Search for the cell housing the specified text and yield its [x, y] center coordinate. 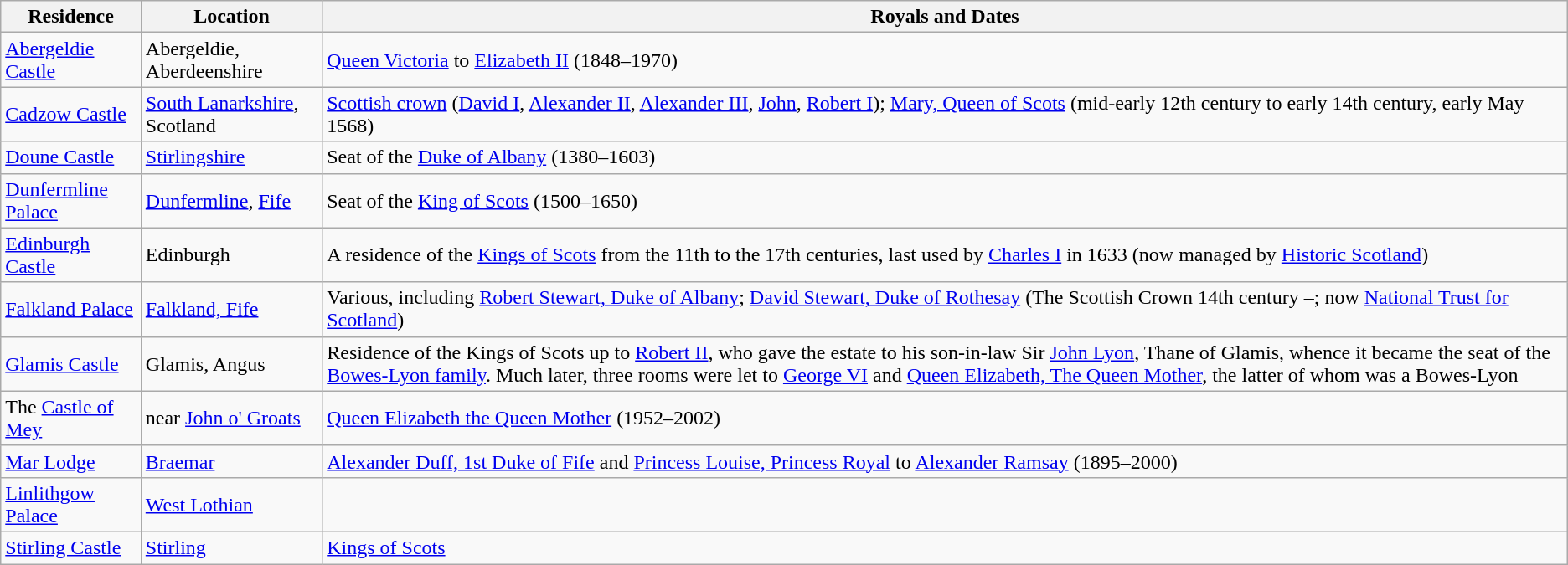
Mar Lodge [71, 461]
Residence [71, 17]
West Lothian [231, 504]
Dunfermline Palace [71, 201]
Glamis, Angus [231, 363]
Seat of the Duke of Albany (1380–1603) [945, 157]
Abergeldie Castle [71, 60]
Royals and Dates [945, 17]
Queen Victoria to Elizabeth II (1848–1970) [945, 60]
Kings of Scots [945, 547]
Location [231, 17]
Dunfermline, Fife [231, 201]
near John o' Groats [231, 419]
South Lanarkshire, Scotland [231, 114]
Falkland Palace [71, 310]
Linlithgow Palace [71, 504]
Edinburgh Castle [71, 254]
Stirling [231, 547]
Abergeldie, Aberdeenshire [231, 60]
Queen Elizabeth the Queen Mother (1952–2002) [945, 419]
Alexander Duff, 1st Duke of Fife and Princess Louise, Princess Royal to Alexander Ramsay (1895–2000) [945, 461]
Falkland, Fife [231, 310]
Stirling Castle [71, 547]
Seat of the King of Scots (1500–1650) [945, 201]
Edinburgh [231, 254]
Cadzow Castle [71, 114]
Doune Castle [71, 157]
Glamis Castle [71, 363]
A residence of the Kings of Scots from the 11th to the 17th centuries, last used by Charles I in 1633 (now managed by Historic Scotland) [945, 254]
Braemar [231, 461]
The Castle of Mey [71, 419]
Stirlingshire [231, 157]
